Provide the (X, Y) coordinate of the cell's center where the given text is located.  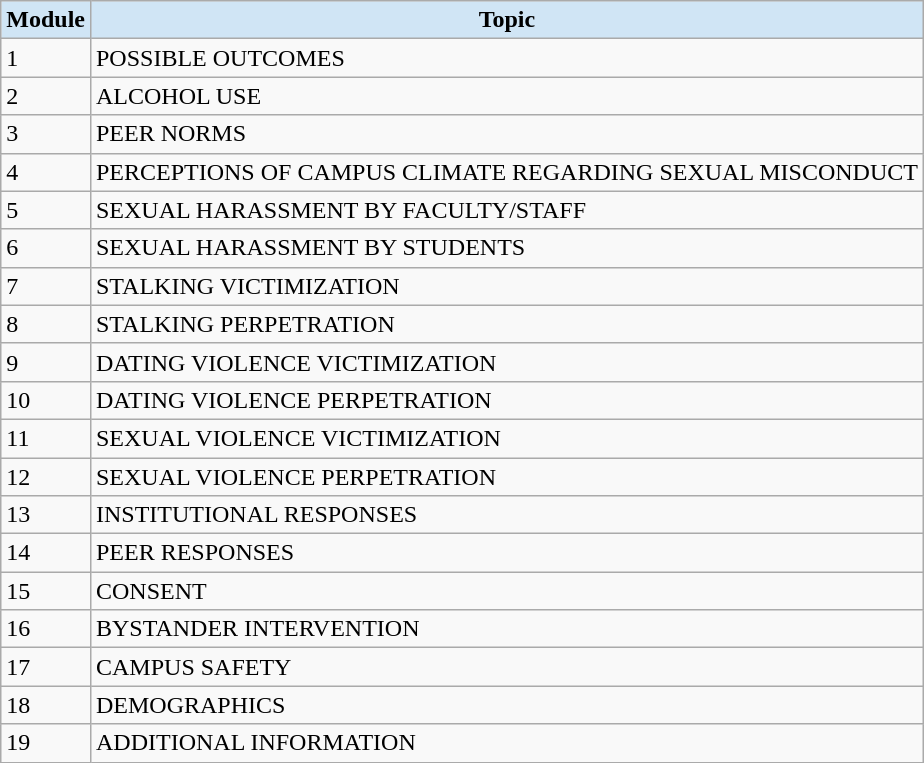
ALCOHOL USE (506, 96)
DEMOGRAPHICS (506, 705)
11 (46, 438)
19 (46, 743)
18 (46, 705)
PEER NORMS (506, 134)
15 (46, 591)
SEXUAL HARASSMENT BY STUDENTS (506, 248)
10 (46, 400)
PEER RESPONSES (506, 553)
INSTITUTIONAL RESPONSES (506, 515)
STALKING PERPETRATION (506, 324)
DATING VIOLENCE PERPETRATION (506, 400)
STALKING VICTIMIZATION (506, 286)
6 (46, 248)
ADDITIONAL INFORMATION (506, 743)
CAMPUS SAFETY (506, 667)
SEXUAL VIOLENCE PERPETRATION (506, 477)
SEXUAL HARASSMENT BY FACULTY/STAFF (506, 210)
POSSIBLE OUTCOMES (506, 58)
Topic (506, 20)
BYSTANDER INTERVENTION (506, 629)
17 (46, 667)
13 (46, 515)
3 (46, 134)
12 (46, 477)
5 (46, 210)
PERCEPTIONS OF CAMPUS CLIMATE REGARDING SEXUAL MISCONDUCT (506, 172)
Module (46, 20)
SEXUAL VIOLENCE VICTIMIZATION (506, 438)
4 (46, 172)
CONSENT (506, 591)
DATING VIOLENCE VICTIMIZATION (506, 362)
8 (46, 324)
1 (46, 58)
14 (46, 553)
16 (46, 629)
2 (46, 96)
7 (46, 286)
9 (46, 362)
